Capture the cell that displays the provided text and extract its (x, y) central coordinate. 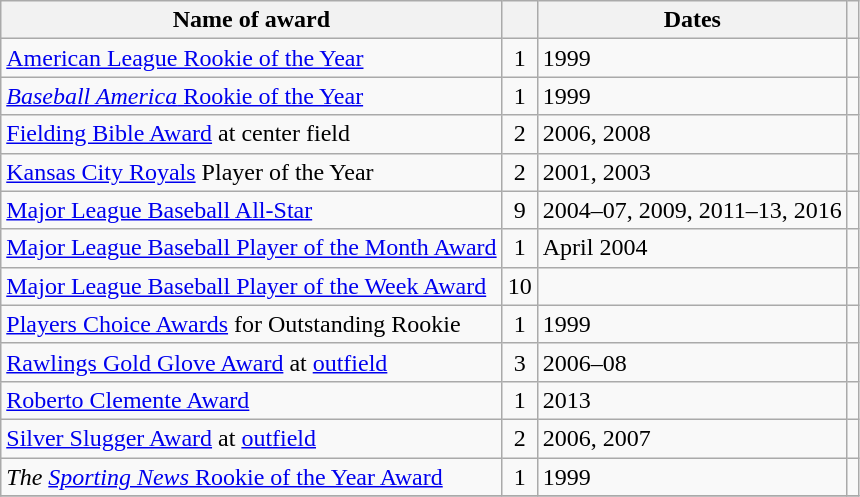
9 (520, 210)
10 (520, 286)
2013 (692, 400)
Rawlings Gold Glove Award at outfield (252, 362)
Name of award (252, 20)
The Sporting News Rookie of the Year Award (252, 477)
Roberto Clemente Award (252, 400)
2006, 2008 (692, 134)
2006–08 (692, 362)
Dates (692, 20)
Baseball America Rookie of the Year (252, 96)
Kansas City Royals Player of the Year (252, 172)
April 2004 (692, 248)
Silver Slugger Award at outfield (252, 438)
3 (520, 362)
Players Choice Awards for Outstanding Rookie (252, 324)
2006, 2007 (692, 438)
Major League Baseball All-Star (252, 210)
2001, 2003 (692, 172)
Major League Baseball Player of the Month Award (252, 248)
Fielding Bible Award at center field (252, 134)
Major League Baseball Player of the Week Award (252, 286)
American League Rookie of the Year (252, 58)
2004–07, 2009, 2011–13, 2016 (692, 210)
